Determine the [X, Y] coordinate at the center of the cell enclosing the given text.  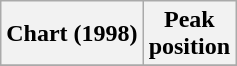
Chart (1998) [72, 34]
Peakposition [189, 34]
